Output the (x, y) coordinate of the center of the cell containing the given text.  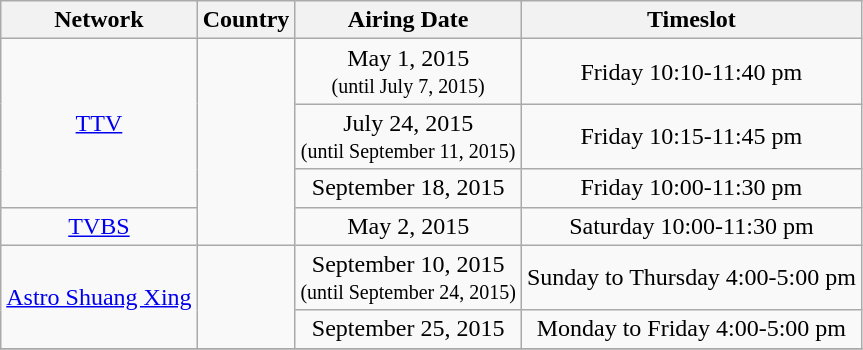
Friday 10:00-11:30 pm (691, 188)
May 2, 2015 (408, 226)
Friday 10:15-11:45 pm (691, 136)
September 18, 2015 (408, 188)
September 10, 2015(until September 24, 2015) (408, 278)
Timeslot (691, 20)
Astro Shuang Xing (99, 296)
Friday 10:10-11:40 pm (691, 72)
Airing Date (408, 20)
Network (99, 20)
Saturday 10:00-11:30 pm (691, 226)
Monday to Friday 4:00-5:00 pm (691, 329)
September 25, 2015 (408, 329)
TVBS (99, 226)
TTV (99, 123)
Country (246, 20)
May 1, 2015(until July 7, 2015) (408, 72)
July 24, 2015(until September 11, 2015) (408, 136)
Sunday to Thursday 4:00-5:00 pm (691, 278)
